Pinpoint the cell where the given text exists, returning its (X, Y) midpoint coordinate. 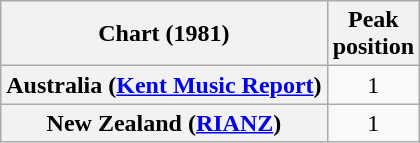
Chart (1981) (164, 34)
Peakposition (373, 34)
Australia (Kent Music Report) (164, 85)
New Zealand (RIANZ) (164, 123)
